Extract the (X, Y) coordinate from the center of the cell holding the provided text.  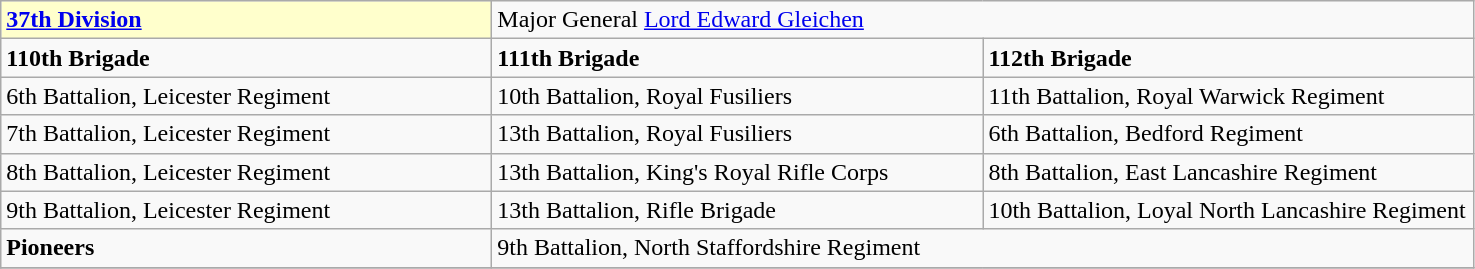
110th Brigade (246, 58)
9th Battalion, North Staffordshire Regiment (983, 248)
11th Battalion, Royal Warwick Regiment (1228, 96)
8th Battalion, Leicester Regiment (246, 172)
9th Battalion, Leicester Regiment (246, 210)
6th Battalion, Bedford Regiment (1228, 134)
Major General Lord Edward Gleichen (983, 20)
10th Battalion, Royal Fusiliers (738, 96)
10th Battalion, Loyal North Lancashire Regiment (1228, 210)
13th Battalion, King's Royal Rifle Corps (738, 172)
13th Battalion, Royal Fusiliers (738, 134)
8th Battalion, East Lancashire Regiment (1228, 172)
Pioneers (246, 248)
7th Battalion, Leicester Regiment (246, 134)
6th Battalion, Leicester Regiment (246, 96)
13th Battalion, Rifle Brigade (738, 210)
112th Brigade (1228, 58)
111th Brigade (738, 58)
37th Division (246, 20)
